For the text-containing cell, return its midpoint in [x, y] coordinate format. 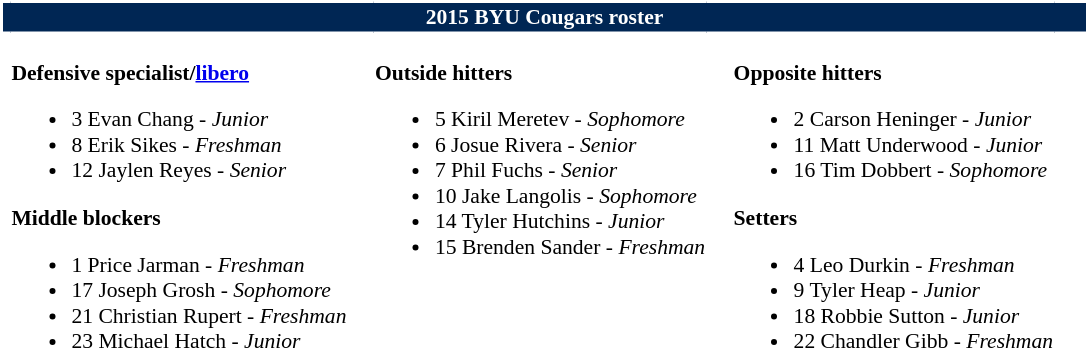
2015 BYU Cougars roster [545, 18]
